Search for the cell housing the specified text and yield its [X, Y] center coordinate. 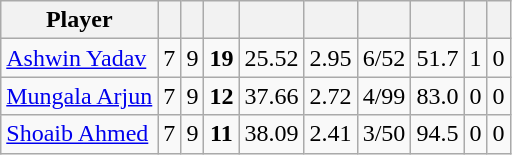
19 [222, 58]
Player [80, 20]
12 [222, 96]
2.95 [330, 58]
Ashwin Yadav [80, 58]
37.66 [272, 96]
25.52 [272, 58]
1 [476, 58]
2.41 [330, 134]
83.0 [438, 96]
38.09 [272, 134]
51.7 [438, 58]
2.72 [330, 96]
Shoaib Ahmed [80, 134]
3/50 [384, 134]
4/99 [384, 96]
94.5 [438, 134]
11 [222, 134]
6/52 [384, 58]
Mungala Arjun [80, 96]
